For the text-containing cell, return its midpoint in (x, y) coordinate format. 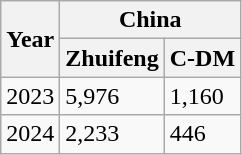
2,233 (112, 134)
5,976 (112, 96)
446 (202, 134)
Year (30, 39)
C-DM (202, 58)
2024 (30, 134)
Zhuifeng (112, 58)
1,160 (202, 96)
2023 (30, 96)
China (150, 20)
